Determine the (X, Y) coordinate at the center of the cell enclosing the given text.  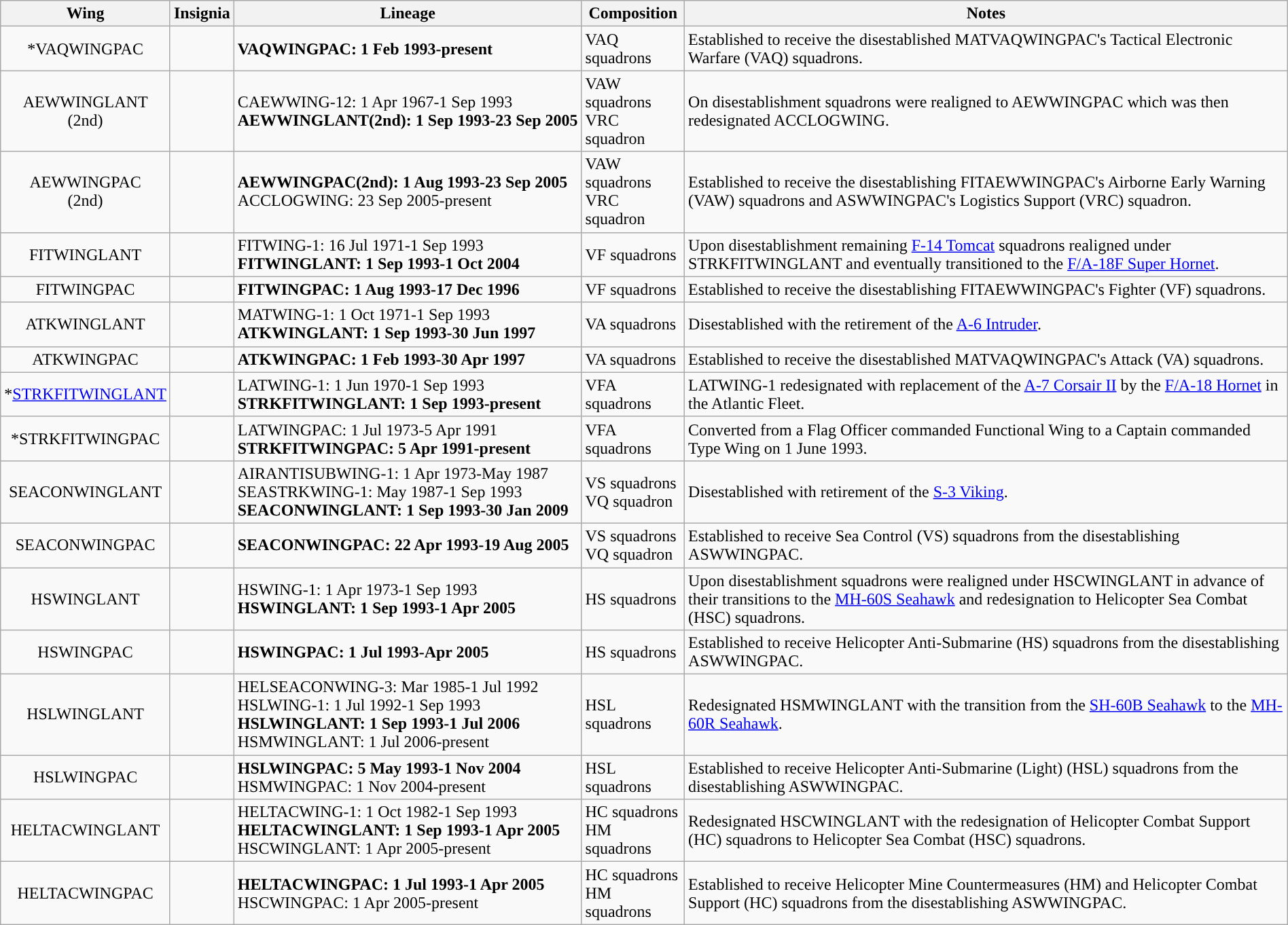
Established to receive the disestablished MATVAQWINGPAC's Tactical Electronic Warfare (VAQ) squadrons. (986, 49)
VAQWINGPAC: 1 Feb 1993-present (408, 49)
Established to receive the disestablished MATVAQWINGPAC's Attack (VA) squadrons. (986, 359)
LATWING-1: 1 Jun 1970-1 Sep 1993STRKFITWINGLANT: 1 Sep 1993-present (408, 394)
On disestablishment squadrons were realigned to AEWWINGPAC which was then redesignated ACCLOGWING. (986, 111)
Insignia (202, 14)
HSLWINGLANT (86, 714)
HSLWINGPAC (86, 777)
SEACONWINGPAC: 22 Apr 1993-19 Aug 2005 (408, 545)
Composition (633, 14)
*VAQWINGPAC (86, 49)
LATWINGPAC: 1 Jul 1973-5 Apr 1991STRKFITWINGPAC: 5 Apr 1991-present (408, 439)
AIRANTISUBWING-1: 1 Apr 1973-May 1987SEASTRKWING-1: May 1987-1 Sep 1993SEACONWINGLANT: 1 Sep 1993-30 Jan 2009 (408, 492)
*STRKFITWINGLANT (86, 394)
Converted from a Flag Officer commanded Functional Wing to a Captain commanded Type Wing on 1 June 1993. (986, 439)
FITWINGPAC (86, 289)
MATWING-1: 1 Oct 1971-1 Sep 1993ATKWINGLANT: 1 Sep 1993-30 Jun 1997 (408, 325)
Disestablished with the retirement of the A-6 Intruder. (986, 325)
HELTACWINGPAC (86, 893)
Established to receive Helicopter Anti-Submarine (Light) (HSL) squadrons from the disestablishing ASWWINGPAC. (986, 777)
Established to receive the disestablishing FITAEWWINGPAC's Fighter (VF) squadrons. (986, 289)
Upon disestablishment remaining F-14 Tomcat squadrons realigned under STRKFITWINGLANT and eventually transitioned to the F/A-18F Super Hornet. (986, 254)
Established to receive Sea Control (VS) squadrons from the disestablishing ASWWINGPAC. (986, 545)
CAEWWING-12: 1 Apr 1967-1 Sep 1993AEWWINGLANT(2nd): 1 Sep 1993-23 Sep 2005 (408, 111)
ATKWINGPAC (86, 359)
Established to receive Helicopter Anti-Submarine (HS) squadrons from the disestablishing ASWWINGPAC. (986, 652)
SEACONWINGPAC (86, 545)
FITWINGLANT (86, 254)
Established to receive the disestablishing FITAEWWINGPAC's Airborne Early Warning (VAW) squadrons and ASWWINGPAC's Logistics Support (VRC) squadron. (986, 192)
AEWWINGPAC(2nd): 1 Aug 1993-23 Sep 2005ACCLOGWING: 23 Sep 2005-present (408, 192)
Notes (986, 14)
AEWWINGLANT(2nd) (86, 111)
HELTACWINGPAC: 1 Jul 1993-1 Apr 2005HSCWINGPAC: 1 Apr 2005-present (408, 893)
HSWING-1: 1 Apr 1973-1 Sep 1993HSWINGLANT: 1 Sep 1993-1 Apr 2005 (408, 599)
HSLWINGPAC: 5 May 1993-1 Nov 2004HSMWINGPAC: 1 Nov 2004-present (408, 777)
HELSEACONWING-3: Mar 1985-1 Jul 1992HSLWING-1: 1 Jul 1992-1 Sep 1993HSLWINGLANT: 1 Sep 1993-1 Jul 2006HSMWINGLANT: 1 Jul 2006-present (408, 714)
HSWINGPAC: 1 Jul 1993-Apr 2005 (408, 652)
HELTACWINGLANT (86, 831)
Disestablished with retirement of the S-3 Viking. (986, 492)
*STRKFITWINGPAC (86, 439)
SEACONWINGLANT (86, 492)
FITWINGPAC: 1 Aug 1993-17 Dec 1996 (408, 289)
Lineage (408, 14)
Wing (86, 14)
HELTACWING-1: 1 Oct 1982-1 Sep 1993HELTACWINGLANT: 1 Sep 1993-1 Apr 2005HSCWINGLANT: 1 Apr 2005-present (408, 831)
AEWWINGPAC (2nd) (86, 192)
VAQ squadrons (633, 49)
Established to receive Helicopter Mine Countermeasures (HM) and Helicopter Combat Support (HC) squadrons from the disestablishing ASWWINGPAC. (986, 893)
LATWING-1 redesignated with replacement of the A-7 Corsair II by the F/A-18 Hornet in the Atlantic Fleet. (986, 394)
Redesignated HSCWINGLANT with the redesignation of Helicopter Combat Support (HC) squadrons to Helicopter Sea Combat (HSC) squadrons. (986, 831)
ATKWINGLANT (86, 325)
Redesignated HSMWINGLANT with the transition from the SH-60B Seahawk to the MH-60R Seahawk. (986, 714)
HSWINGPAC (86, 652)
HSWINGLANT (86, 599)
ATKWINGPAC: 1 Feb 1993-30 Apr 1997 (408, 359)
FITWING-1: 16 Jul 1971-1 Sep 1993FITWINGLANT: 1 Sep 1993-1 Oct 2004 (408, 254)
